Output the [X, Y] coordinate of the center of the cell containing the given text.  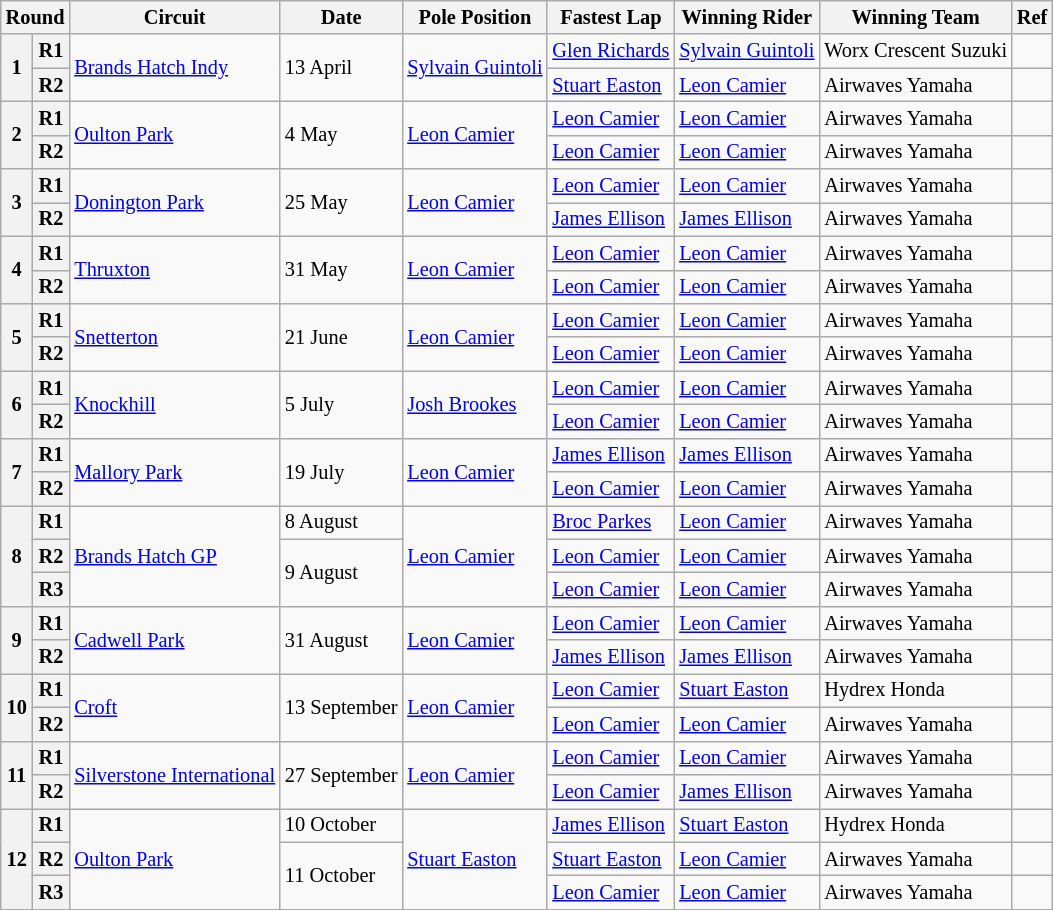
Donington Park [174, 202]
11 October [341, 876]
Thruxton [174, 270]
19 July [341, 472]
Josh Brookes [474, 404]
Brands Hatch Indy [174, 68]
9 [17, 640]
10 October [341, 825]
8 August [341, 522]
10 [17, 706]
13 April [341, 68]
Cadwell Park [174, 640]
Winning Rider [746, 17]
2 [17, 134]
Knockhill [174, 404]
Round [36, 17]
1 [17, 68]
Croft [174, 706]
Mallory Park [174, 472]
Fastest Lap [610, 17]
21 June [341, 336]
Winning Team [916, 17]
5 July [341, 404]
Worx Crescent Suzuki [916, 51]
4 [17, 270]
Glen Richards [610, 51]
27 September [341, 774]
12 [17, 858]
Circuit [174, 17]
Broc Parkes [610, 522]
3 [17, 202]
6 [17, 404]
31 August [341, 640]
13 September [341, 706]
Brands Hatch GP [174, 556]
11 [17, 774]
8 [17, 556]
9 August [341, 572]
31 May [341, 270]
Snetterton [174, 336]
Date [341, 17]
7 [17, 472]
Pole Position [474, 17]
4 May [341, 134]
Silverstone International [174, 774]
Ref [1032, 17]
25 May [341, 202]
5 [17, 336]
